For the text-containing cell, return its midpoint in (X, Y) coordinate format. 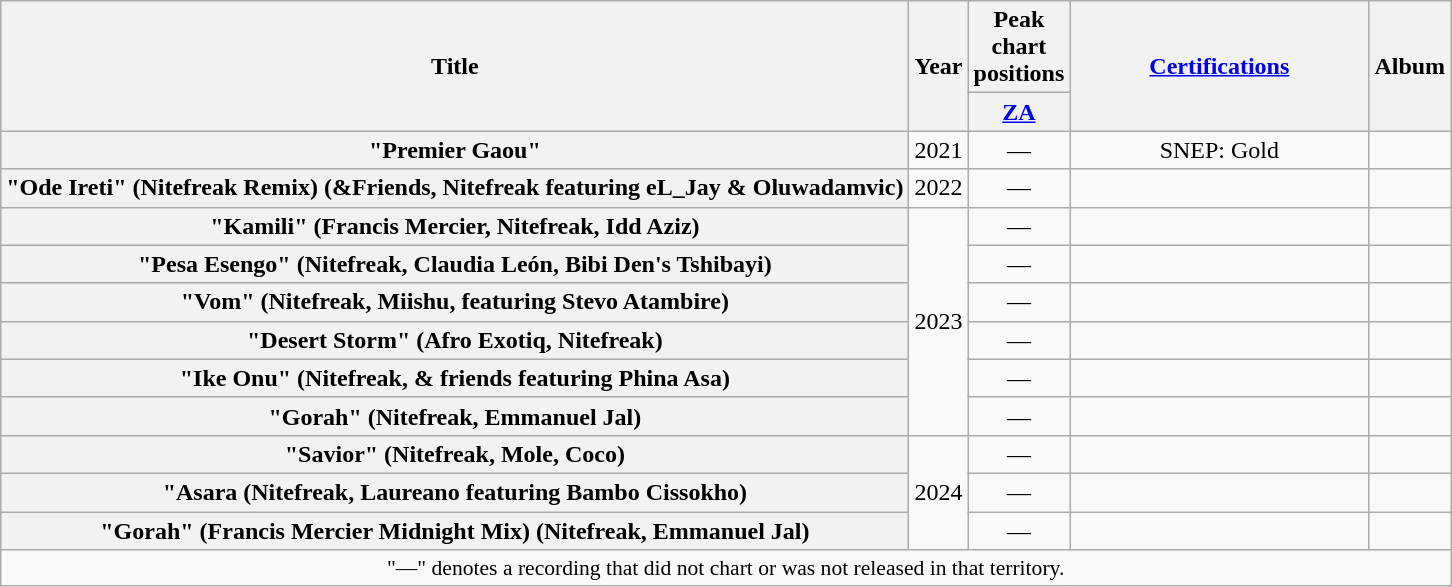
Certifications (1220, 66)
2023 (938, 321)
"—" denotes a recording that did not chart or was not released in that territory. (726, 568)
"Premier Gaou" (455, 150)
Title (455, 66)
Peak chart positions (1019, 47)
2021 (938, 150)
"Vom" (Nitefreak, Miishu, featuring Stevo Atambire) (455, 302)
2024 (938, 492)
"Ike Onu" (Nitefreak, & friends featuring Phina Asa) (455, 378)
"Ode Ireti" (Nitefreak Remix) (&Friends, Nitefreak featuring eL_Jay & Oluwadamvic) (455, 188)
"Gorah" (Nitefreak, Emmanuel Jal) (455, 416)
"Pesa Esengo" (Nitefreak, Claudia León, Bibi Den's Tshibayi) (455, 264)
Album (1410, 66)
"Asara (Nitefreak, Laureano featuring Bambo Cissokho) (455, 492)
"Desert Storm" (Afro Exotiq, Nitefreak) (455, 340)
ZA (1019, 112)
2022 (938, 188)
SNEP: Gold (1220, 150)
"Gorah" (Francis Mercier Midnight Mix) (Nitefreak, Emmanuel Jal) (455, 531)
"Savior" (Nitefreak, Mole, Coco) (455, 454)
Year (938, 66)
"Kamili" (Francis Mercier, Nitefreak, Idd Aziz) (455, 226)
